Detect which cell encompasses the target text, then output its (x, y) center coordinate. 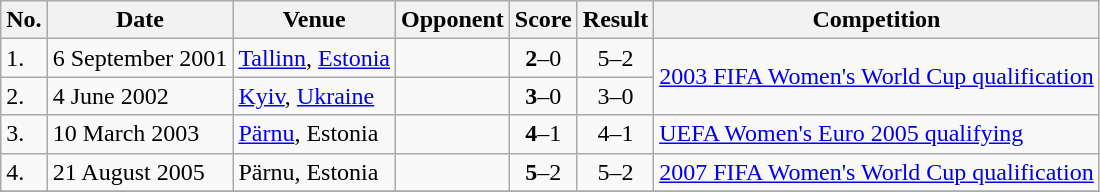
Date (140, 20)
No. (24, 20)
Kyiv, Ukraine (314, 96)
Venue (314, 20)
3. (24, 134)
Competition (877, 20)
2007 FIFA Women's World Cup qualification (877, 172)
4. (24, 172)
6 September 2001 (140, 58)
Result (615, 20)
21 August 2005 (140, 172)
Score (543, 20)
Opponent (453, 20)
1. (24, 58)
2–0 (543, 58)
Tallinn, Estonia (314, 58)
2. (24, 96)
UEFA Women's Euro 2005 qualifying (877, 134)
4 June 2002 (140, 96)
2003 FIFA Women's World Cup qualification (877, 77)
10 March 2003 (140, 134)
